Pinpoint the cell where the given text exists, returning its [x, y] midpoint coordinate. 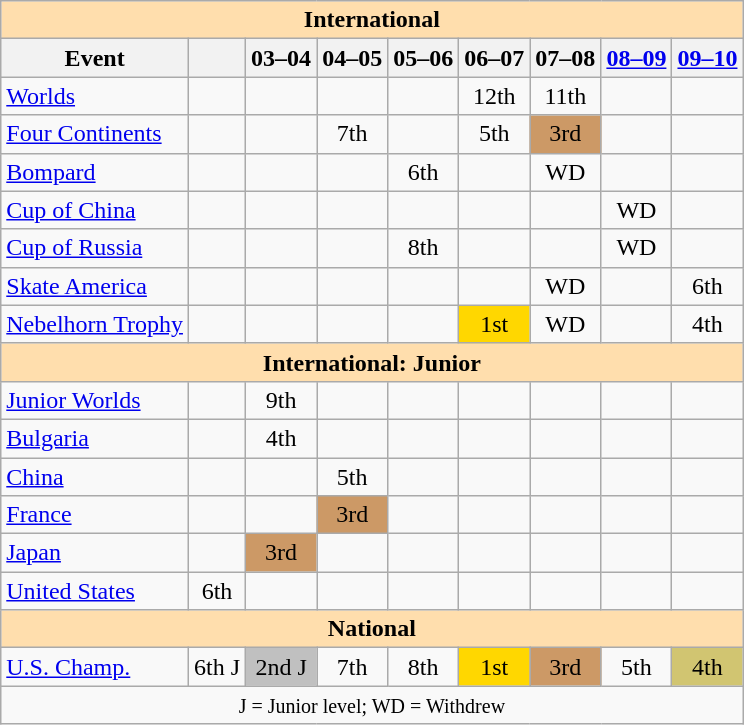
United States [95, 591]
Junior Worlds [95, 400]
09–10 [708, 58]
Event [95, 58]
National [372, 629]
Bompard [95, 172]
China [95, 477]
International: Junior [372, 362]
Bulgaria [95, 438]
12th [494, 96]
Worlds [95, 96]
International [372, 20]
Four Continents [95, 134]
Cup of Russia [95, 248]
Nebelhorn Trophy [95, 324]
03–04 [282, 58]
J = Junior level; WD = Withdrew [372, 705]
06–07 [494, 58]
11th [566, 96]
Japan [95, 553]
9th [282, 400]
04–05 [352, 58]
07–08 [566, 58]
Skate America [95, 286]
05–06 [424, 58]
Cup of China [95, 210]
U.S. Champ. [95, 667]
France [95, 515]
08–09 [636, 58]
2nd J [282, 667]
6th J [216, 667]
